For the text-containing cell, return its midpoint in [x, y] coordinate format. 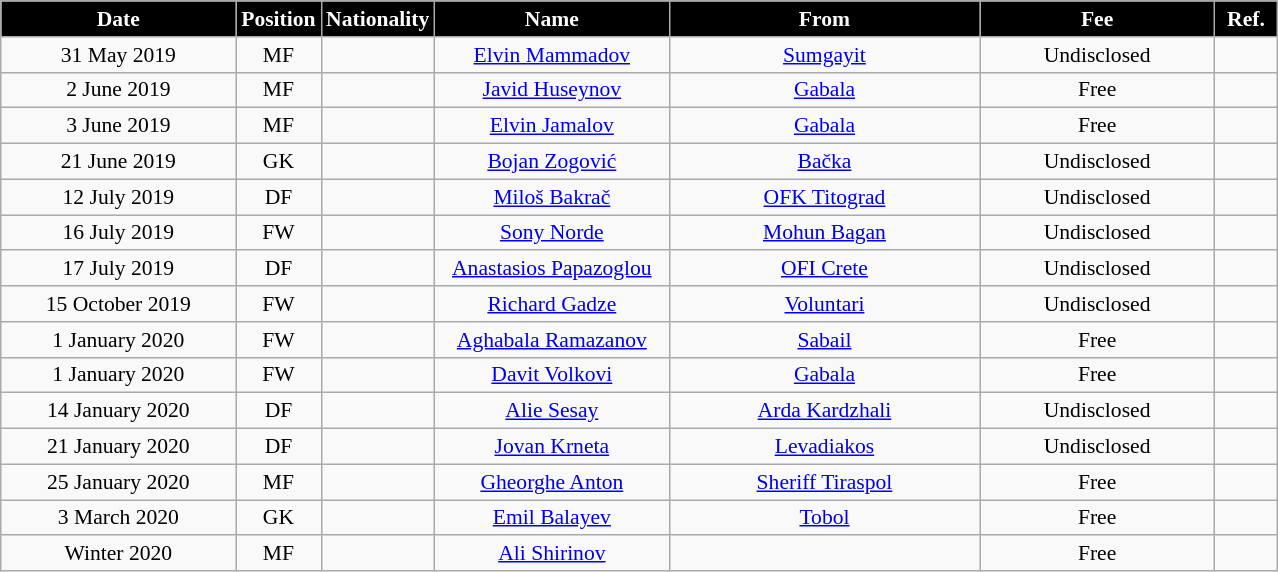
Alie Sesay [552, 411]
14 January 2020 [118, 411]
21 January 2020 [118, 447]
3 March 2020 [118, 518]
Winter 2020 [118, 554]
17 July 2019 [118, 269]
Bačka [824, 162]
Sheriff Tiraspol [824, 482]
Voluntari [824, 304]
21 June 2019 [118, 162]
Aghabala Ramazanov [552, 340]
Jovan Krneta [552, 447]
Levadiakos [824, 447]
Tobol [824, 518]
Sumgayit [824, 55]
OFK Titograd [824, 197]
2 June 2019 [118, 90]
25 January 2020 [118, 482]
From [824, 19]
12 July 2019 [118, 197]
Gheorghe Anton [552, 482]
Elvin Jamalov [552, 126]
Sony Norde [552, 233]
Ali Shirinov [552, 554]
16 July 2019 [118, 233]
Date [118, 19]
OFI Crete [824, 269]
Elvin Mammadov [552, 55]
Emil Balayev [552, 518]
Davit Volkovi [552, 375]
Arda Kardzhali [824, 411]
Sabail [824, 340]
Miloš Bakrač [552, 197]
Mohun Bagan [824, 233]
Bojan Zogović [552, 162]
Richard Gadze [552, 304]
Javid Huseynov [552, 90]
Name [552, 19]
Anastasios Papazoglou [552, 269]
15 October 2019 [118, 304]
31 May 2019 [118, 55]
3 June 2019 [118, 126]
Ref. [1246, 19]
Nationality [378, 19]
Position [278, 19]
Fee [1098, 19]
